Identify which cell holds the provided text, then report its [X, Y] central coordinate. 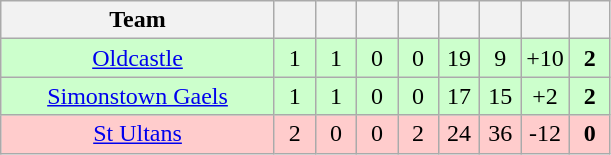
-12 [546, 134]
St Ultans [138, 134]
9 [500, 58]
Simonstown Gaels [138, 96]
36 [500, 134]
15 [500, 96]
+10 [546, 58]
17 [460, 96]
19 [460, 58]
+2 [546, 96]
24 [460, 134]
Team [138, 20]
Oldcastle [138, 58]
